Scan for the cell matching the given text and deliver its (x, y) coordinate at center. 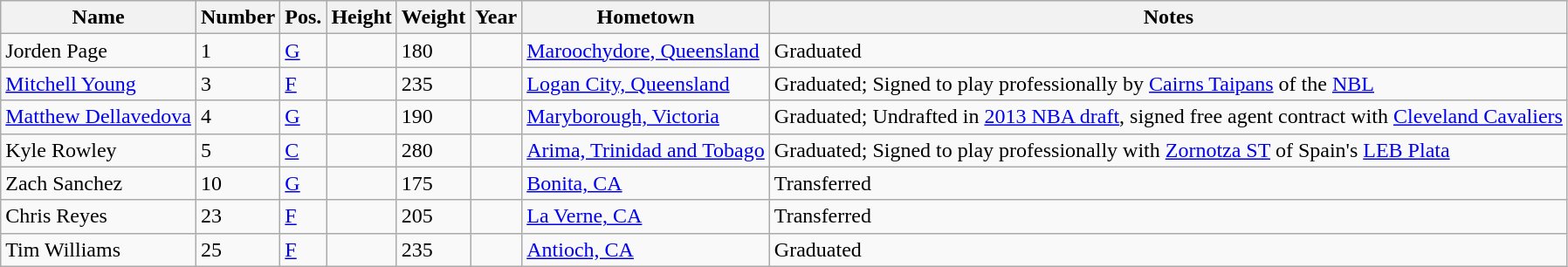
180 (433, 51)
Logan City, Queensland (646, 84)
Matthew Dellavedova (99, 117)
4 (237, 117)
Arima, Trinidad and Tobago (646, 150)
Kyle Rowley (99, 150)
Notes (1168, 17)
25 (237, 250)
1 (237, 51)
5 (237, 150)
190 (433, 117)
Number (237, 17)
Graduated; Signed to play professionally with Zornotza ST of Spain's LEB Plata (1168, 150)
Name (99, 17)
280 (433, 150)
C (304, 150)
Bonita, CA (646, 183)
Graduated; Undrafted in 2013 NBA draft, signed free agent contract with Cleveland Cavaliers (1168, 117)
Weight (433, 17)
Graduated; Signed to play professionally by Cairns Taipans of the NBL (1168, 84)
Jorden Page (99, 51)
Maroochydore, Queensland (646, 51)
23 (237, 216)
205 (433, 216)
Antioch, CA (646, 250)
10 (237, 183)
La Verne, CA (646, 216)
Chris Reyes (99, 216)
Mitchell Young (99, 84)
Year (496, 17)
Maryborough, Victoria (646, 117)
Pos. (304, 17)
3 (237, 84)
175 (433, 183)
Height (361, 17)
Hometown (646, 17)
Zach Sanchez (99, 183)
Tim Williams (99, 250)
